From the cell containing the given text, extract its center point as (x, y) coordinate. 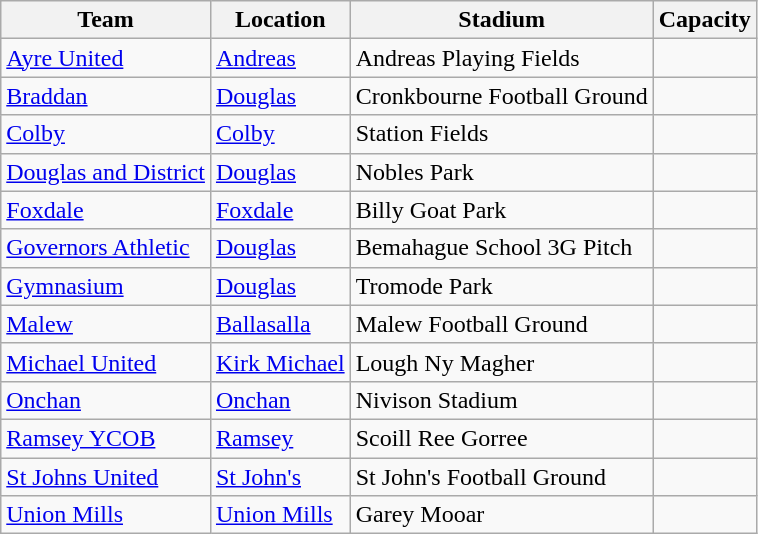
Tromode Park (502, 286)
St John's (280, 477)
Nivison Stadium (502, 400)
Malew Football Ground (502, 324)
Billy Goat Park (502, 210)
Lough Ny Magher (502, 362)
Station Fields (502, 134)
Gymnasium (106, 286)
Stadium (502, 20)
St Johns United (106, 477)
Ayre United (106, 58)
Andreas (280, 58)
St John's Football Ground (502, 477)
Team (106, 20)
Braddan (106, 96)
Malew (106, 324)
Ramsey (280, 438)
Garey Mooar (502, 515)
Bemahague School 3G Pitch (502, 248)
Michael United (106, 362)
Capacity (704, 20)
Location (280, 20)
Scoill Ree Gorree (502, 438)
Ballasalla (280, 324)
Ramsey YCOB (106, 438)
Kirk Michael (280, 362)
Governors Athletic (106, 248)
Nobles Park (502, 172)
Douglas and District (106, 172)
Andreas Playing Fields (502, 58)
Cronkbourne Football Ground (502, 96)
